Determine the [X, Y] coordinate at the center of the cell enclosing the given text.  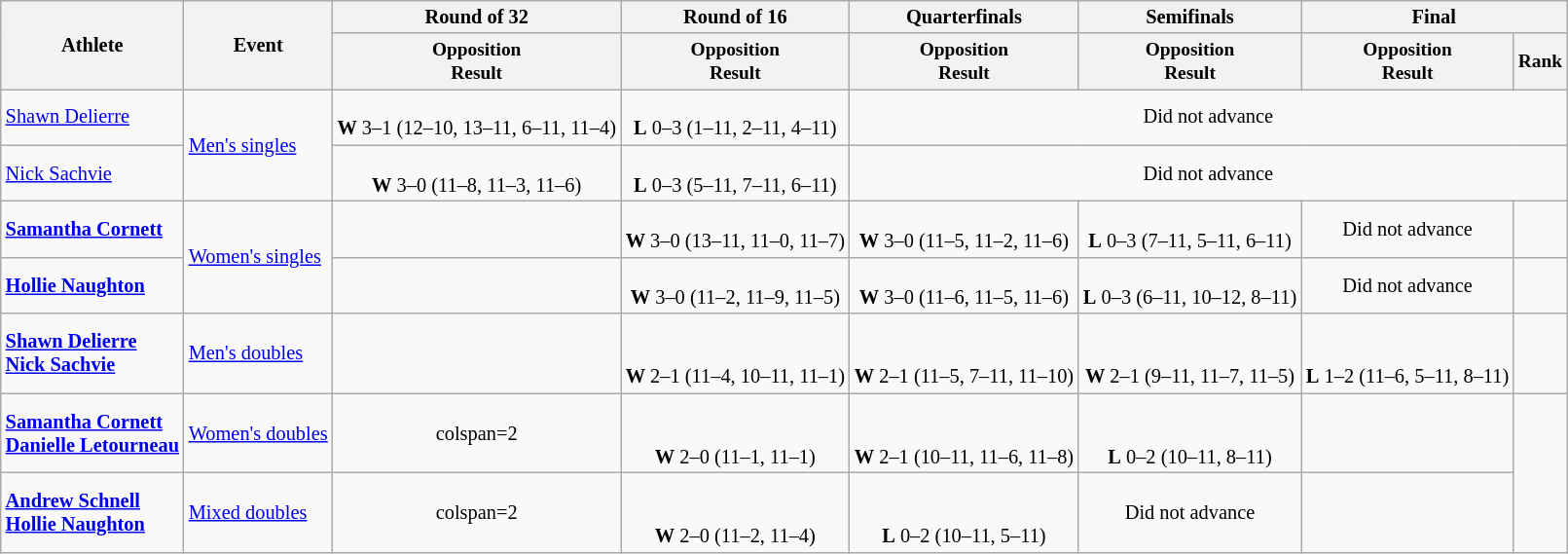
W 2–1 (11–4, 10–11, 11–1) [736, 353]
W 3–0 (11–5, 11–2, 11–6) [964, 230]
Samantha CornettDanielle Letourneau [92, 433]
L 0–3 (5–11, 7–11, 6–11) [736, 173]
Men's doubles [259, 353]
Shawn DelierreNick Sachvie [92, 353]
L 0–2 (10–11, 8–11) [1189, 433]
W 3–1 (12–10, 13–11, 6–11, 11–4) [477, 117]
Round of 32 [477, 17]
Quarterfinals [964, 17]
Round of 16 [736, 17]
W 3–0 (11–8, 11–3, 11–6) [477, 173]
Shawn Delierre [92, 117]
Athlete [92, 45]
W 2–1 (11–5, 7–11, 11–10) [964, 353]
Semifinals [1189, 17]
W 2–1 (9–11, 11–7, 11–5) [1189, 353]
W 2–0 (11–2, 11–4) [736, 512]
L 0–3 (7–11, 5–11, 6–11) [1189, 230]
Nick Sachvie [92, 173]
Event [259, 45]
L 0–3 (1–11, 2–11, 4–11) [736, 117]
Men's singles [259, 144]
Hollie Naughton [92, 285]
W 3–0 (11–6, 11–5, 11–6) [964, 285]
L 1–2 (11–6, 5–11, 8–11) [1407, 353]
W 3–0 (11–2, 11–9, 11–5) [736, 285]
Women's doubles [259, 433]
Samantha Cornett [92, 230]
Rank [1540, 60]
Andrew SchnellHollie Naughton [92, 512]
L 0–3 (6–11, 10–12, 8–11) [1189, 285]
L 0–2 (10–11, 5–11) [964, 512]
Women's singles [259, 257]
Mixed doubles [259, 512]
W 2–1 (10–11, 11–6, 11–8) [964, 433]
W 3–0 (13–11, 11–0, 11–7) [736, 230]
W 2–0 (11–1, 11–1) [736, 433]
Final [1435, 17]
